Locate the cell with the specified text and output its [x, y] center coordinate. 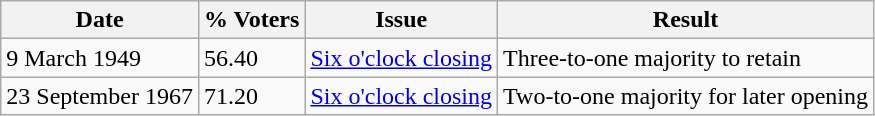
Two-to-one majority for later opening [686, 96]
56.40 [251, 58]
71.20 [251, 96]
Three-to-one majority to retain [686, 58]
Result [686, 20]
% Voters [251, 20]
Date [100, 20]
9 March 1949 [100, 58]
23 September 1967 [100, 96]
Issue [402, 20]
